From the cell containing the given text, extract its center point as [x, y] coordinate. 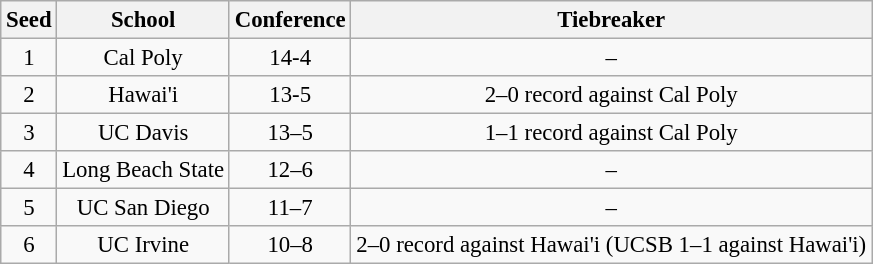
10–8 [290, 245]
13-5 [290, 95]
1–1 record against Cal Poly [612, 133]
13–5 [290, 133]
2–0 record against Cal Poly [612, 95]
4 [29, 170]
6 [29, 245]
UC San Diego [144, 208]
UC Irvine [144, 245]
Hawai'i [144, 95]
2 [29, 95]
12–6 [290, 170]
14-4 [290, 58]
Conference [290, 20]
UC Davis [144, 133]
5 [29, 208]
11–7 [290, 208]
Long Beach State [144, 170]
Seed [29, 20]
1 [29, 58]
3 [29, 133]
School [144, 20]
2–0 record against Hawai'i (UCSB 1–1 against Hawai'i) [612, 245]
Tiebreaker [612, 20]
Cal Poly [144, 58]
